Detect which cell encompasses the target text, then output its [x, y] center coordinate. 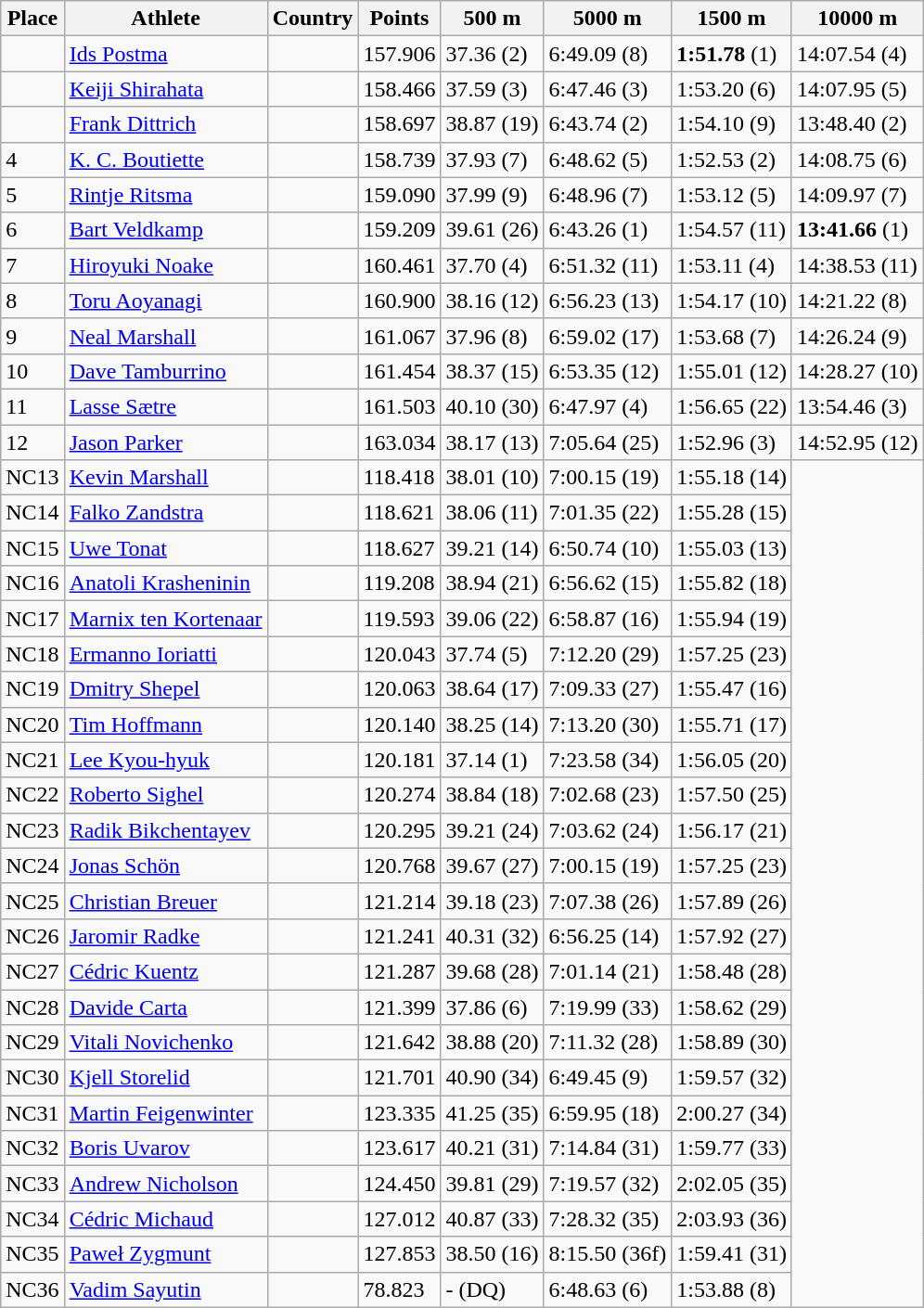
39.67 (27) [492, 866]
14:52.95 (12) [857, 442]
6:49.09 (8) [608, 54]
NC34 [32, 1219]
Rintje Ritsma [165, 195]
120.768 [399, 866]
7:14.84 (31) [608, 1148]
Hiroyuki Noake [165, 265]
14:08.75 (6) [857, 160]
Tim Hoffmann [165, 725]
160.900 [399, 301]
127.012 [399, 1219]
14:21.22 (8) [857, 301]
39.21 (14) [492, 548]
161.067 [399, 336]
39.81 (29) [492, 1184]
6:53.35 (12) [608, 371]
7:03.62 (24) [608, 830]
Vitali Novichenko [165, 1043]
1:57.89 (26) [732, 901]
38.25 (14) [492, 725]
12 [32, 442]
5 [32, 195]
NC36 [32, 1289]
1:52.96 (3) [732, 442]
Martin Feigenwinter [165, 1113]
Athlete [165, 19]
500 m [492, 19]
Uwe Tonat [165, 548]
14:28.27 (10) [857, 371]
Roberto Sighel [165, 795]
NC13 [32, 478]
38.87 (19) [492, 124]
4 [32, 160]
38.17 (13) [492, 442]
161.454 [399, 371]
6:49.45 (9) [608, 1078]
1:55.94 (19) [732, 619]
7:23.58 (34) [608, 760]
1:55.28 (15) [732, 513]
7:28.32 (35) [608, 1219]
39.18 (23) [492, 901]
2:00.27 (34) [732, 1113]
1:55.47 (16) [732, 689]
Cédric Kuentz [165, 971]
NC28 [32, 1007]
7:12.20 (29) [608, 654]
78.823 [399, 1289]
Toru Aoyanagi [165, 301]
127.853 [399, 1254]
Dmitry Shepel [165, 689]
1:59.57 (32) [732, 1078]
158.466 [399, 89]
123.335 [399, 1113]
Frank Dittrich [165, 124]
1:55.18 (14) [732, 478]
10 [32, 371]
Vadim Sayutin [165, 1289]
13:41.66 (1) [857, 230]
5000 m [608, 19]
6:56.23 (13) [608, 301]
37.99 (9) [492, 195]
6:50.74 (10) [608, 548]
1:56.05 (20) [732, 760]
1:55.03 (13) [732, 548]
6:56.25 (14) [608, 936]
NC21 [32, 760]
1:53.20 (6) [732, 89]
37.93 (7) [492, 160]
6:59.02 (17) [608, 336]
158.739 [399, 160]
118.621 [399, 513]
Falko Zandstra [165, 513]
NC15 [32, 548]
Davide Carta [165, 1007]
K. C. Boutiette [165, 160]
39.68 (28) [492, 971]
40.87 (33) [492, 1219]
14:07.54 (4) [857, 54]
7:19.99 (33) [608, 1007]
38.64 (17) [492, 689]
NC24 [32, 866]
1:58.48 (28) [732, 971]
Kevin Marshall [165, 478]
Dave Tamburrino [165, 371]
1:59.77 (33) [732, 1148]
38.84 (18) [492, 795]
11 [32, 406]
1:53.88 (8) [732, 1289]
2:03.93 (36) [732, 1219]
1500 m [732, 19]
NC30 [32, 1078]
6:59.95 (18) [608, 1113]
37.36 (2) [492, 54]
1:58.62 (29) [732, 1007]
6:43.74 (2) [608, 124]
119.208 [399, 583]
38.94 (21) [492, 583]
NC26 [32, 936]
7 [32, 265]
121.399 [399, 1007]
37.59 (3) [492, 89]
39.21 (24) [492, 830]
121.241 [399, 936]
40.10 (30) [492, 406]
1:55.82 (18) [732, 583]
118.418 [399, 478]
40.21 (31) [492, 1148]
1:54.57 (11) [732, 230]
NC20 [32, 725]
- (DQ) [492, 1289]
160.461 [399, 265]
Marnix ten Kortenaar [165, 619]
6:47.97 (4) [608, 406]
7:05.64 (25) [608, 442]
40.31 (32) [492, 936]
13:54.46 (3) [857, 406]
121.701 [399, 1078]
NC18 [32, 654]
121.287 [399, 971]
121.214 [399, 901]
Andrew Nicholson [165, 1184]
161.503 [399, 406]
7:02.68 (23) [608, 795]
1:56.17 (21) [732, 830]
1:53.11 (4) [732, 265]
NC23 [32, 830]
1:53.12 (5) [732, 195]
120.181 [399, 760]
NC17 [32, 619]
38.06 (11) [492, 513]
Place [32, 19]
NC16 [32, 583]
38.01 (10) [492, 478]
Boris Uvarov [165, 1148]
120.043 [399, 654]
1:57.50 (25) [732, 795]
38.16 (12) [492, 301]
6 [32, 230]
6:43.26 (1) [608, 230]
NC35 [32, 1254]
39.06 (22) [492, 619]
124.450 [399, 1184]
8:15.50 (36f) [608, 1254]
Lasse Sætre [165, 406]
1:54.17 (10) [732, 301]
37.74 (5) [492, 654]
9 [32, 336]
13:48.40 (2) [857, 124]
41.25 (35) [492, 1113]
37.70 (4) [492, 265]
Bart Veldkamp [165, 230]
14:09.97 (7) [857, 195]
1:56.65 (22) [732, 406]
Paweł Zygmunt [165, 1254]
Ermanno Ioriatti [165, 654]
1:55.01 (12) [732, 371]
2:02.05 (35) [732, 1184]
Kjell Storelid [165, 1078]
6:48.63 (6) [608, 1289]
Keiji Shirahata [165, 89]
6:51.32 (11) [608, 265]
7:13.20 (30) [608, 725]
6:56.62 (15) [608, 583]
7:19.57 (32) [608, 1184]
1:55.71 (17) [732, 725]
Jonas Schön [165, 866]
Christian Breuer [165, 901]
119.593 [399, 619]
37.86 (6) [492, 1007]
7:09.33 (27) [608, 689]
Jaromir Radke [165, 936]
Jason Parker [165, 442]
Cédric Michaud [165, 1219]
118.627 [399, 548]
14:38.53 (11) [857, 265]
158.697 [399, 124]
123.617 [399, 1148]
1:58.89 (30) [732, 1043]
NC33 [32, 1184]
159.090 [399, 195]
159.209 [399, 230]
120.063 [399, 689]
1:57.92 (27) [732, 936]
7:01.35 (22) [608, 513]
Lee Kyou-hyuk [165, 760]
40.90 (34) [492, 1078]
Points [399, 19]
38.37 (15) [492, 371]
37.14 (1) [492, 760]
NC19 [32, 689]
38.88 (20) [492, 1043]
14:07.95 (5) [857, 89]
Neal Marshall [165, 336]
39.61 (26) [492, 230]
6:48.62 (5) [608, 160]
1:51.78 (1) [732, 54]
NC25 [32, 901]
10000 m [857, 19]
1:54.10 (9) [732, 124]
14:26.24 (9) [857, 336]
1:59.41 (31) [732, 1254]
7:11.32 (28) [608, 1043]
157.906 [399, 54]
121.642 [399, 1043]
8 [32, 301]
NC32 [32, 1148]
6:48.96 (7) [608, 195]
NC22 [32, 795]
1:53.68 (7) [732, 336]
NC31 [32, 1113]
Ids Postma [165, 54]
37.96 (8) [492, 336]
NC14 [32, 513]
7:07.38 (26) [608, 901]
NC27 [32, 971]
Country [313, 19]
7:01.14 (21) [608, 971]
163.034 [399, 442]
6:58.87 (16) [608, 619]
6:47.46 (3) [608, 89]
38.50 (16) [492, 1254]
120.295 [399, 830]
Anatoli Krasheninin [165, 583]
120.140 [399, 725]
120.274 [399, 795]
Radik Bikchentayev [165, 830]
NC29 [32, 1043]
1:52.53 (2) [732, 160]
